Scan for the cell matching the given text and deliver its [X, Y] coordinate at center. 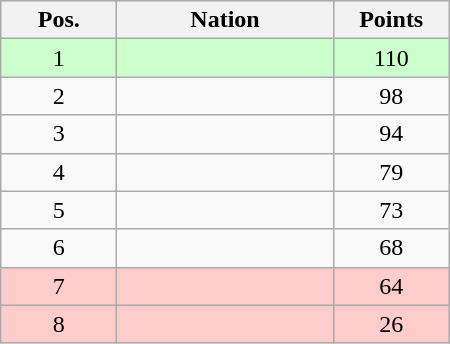
73 [391, 210]
64 [391, 286]
68 [391, 248]
6 [59, 248]
1 [59, 58]
4 [59, 172]
26 [391, 324]
98 [391, 96]
94 [391, 134]
Nation [225, 20]
7 [59, 286]
2 [59, 96]
110 [391, 58]
3 [59, 134]
79 [391, 172]
8 [59, 324]
Pos. [59, 20]
Points [391, 20]
5 [59, 210]
